Find where the given text appears and provide that cell's center as (X, Y) coordinate. 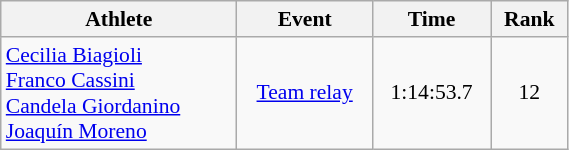
Event (305, 19)
1:14:53.7 (432, 93)
12 (530, 93)
Rank (530, 19)
Cecilia Biagioli Franco CassiniCandela Giordanino Joaquín Moreno (119, 93)
Time (432, 19)
Athlete (119, 19)
Team relay (305, 93)
